Return [x, y] of the center of cell containing provided text 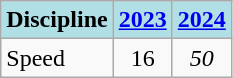
2024 [202, 20]
16 [142, 58]
2023 [142, 20]
Discipline [57, 20]
Speed [57, 58]
50 [202, 58]
